Return [X, Y] of the center of cell containing provided text 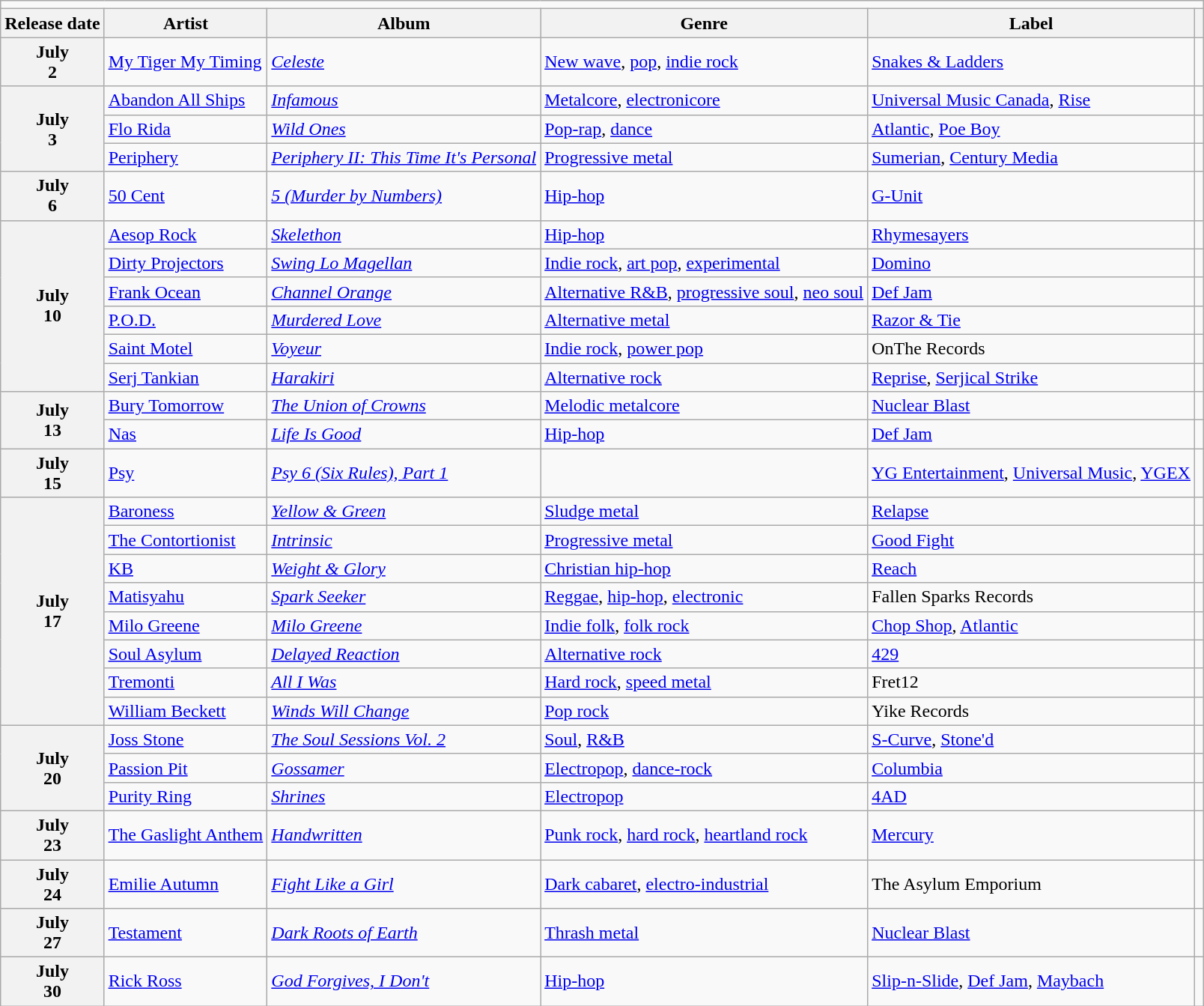
Abandon All Ships [186, 100]
Pop-rap, dance [704, 129]
Columbia [1032, 768]
Intrinsic [404, 540]
5 (Murder by Numbers) [404, 196]
July20 [52, 768]
Periphery II: This Time It's Personal [404, 157]
July3 [52, 129]
Shrines [404, 796]
Saint Motel [186, 348]
July10 [52, 306]
Pop rock [704, 711]
Domino [1032, 263]
Indie folk, folk rock [704, 625]
Artist [186, 23]
OnThe Records [1032, 348]
July27 [52, 933]
Razor & Tie [1032, 320]
Infamous [404, 100]
Serj Tankian [186, 377]
July2 [52, 61]
The Contortionist [186, 540]
Frank Ocean [186, 291]
William Beckett [186, 711]
S-Curve, Stone'd [1032, 739]
Alternative metal [704, 320]
The Asylum Emporium [1032, 884]
God Forgives, I Don't [404, 981]
KB [186, 569]
Atlantic, Poe Boy [1032, 129]
Fight Like a Girl [404, 884]
Dirty Projectors [186, 263]
July23 [52, 834]
Relapse [1032, 512]
Aesop Rock [186, 234]
Thrash metal [704, 933]
Label [1032, 23]
Good Fight [1032, 540]
Christian hip-hop [704, 569]
July15 [52, 473]
Tremonti [186, 682]
Slip-n-Slide, Def Jam, Maybach [1032, 981]
Harakiri [404, 377]
Release date [52, 23]
Periphery [186, 157]
Fret12 [1032, 682]
Snakes & Ladders [1032, 61]
Reach [1032, 569]
July17 [52, 611]
Passion Pit [186, 768]
Electropop [704, 796]
Weight & Glory [404, 569]
All I Was [404, 682]
Soul, R&B [704, 739]
Skelethon [404, 234]
Matisyahu [186, 597]
YG Entertainment, Universal Music, YGEX [1032, 473]
Reggae, hip-hop, electronic [704, 597]
July30 [52, 981]
July13 [52, 420]
Fallen Sparks Records [1032, 597]
The Soul Sessions Vol. 2 [404, 739]
Winds Will Change [404, 711]
Hard rock, speed metal [704, 682]
Universal Music Canada, Rise [1032, 100]
50 Cent [186, 196]
Chop Shop, Atlantic [1032, 625]
Flo Rida [186, 129]
New wave, pop, indie rock [704, 61]
Wild Ones [404, 129]
Album [404, 23]
Delayed Reaction [404, 654]
Rick Ross [186, 981]
Dark Roots of Earth [404, 933]
Indie rock, art pop, experimental [704, 263]
Dark cabaret, electro-industrial [704, 884]
Joss Stone [186, 739]
Indie rock, power pop [704, 348]
Testament [186, 933]
Mercury [1032, 834]
Voyeur [404, 348]
G-Unit [1032, 196]
Sumerian, Century Media [1032, 157]
Melodic metalcore [704, 406]
The Union of Crowns [404, 406]
Emilie Autumn [186, 884]
429 [1032, 654]
Bury Tomorrow [186, 406]
Channel Orange [404, 291]
Spark Seeker [404, 597]
Gossamer [404, 768]
Psy [186, 473]
Metalcore, electronicore [704, 100]
Psy 6 (Six Rules), Part 1 [404, 473]
Soul Asylum [186, 654]
Murdered Love [404, 320]
Baroness [186, 512]
Genre [704, 23]
Alternative R&B, progressive soul, neo soul [704, 291]
Yike Records [1032, 711]
Swing Lo Magellan [404, 263]
Purity Ring [186, 796]
Handwritten [404, 834]
Electropop, dance-rock [704, 768]
Sludge metal [704, 512]
July24 [52, 884]
4AD [1032, 796]
P.O.D. [186, 320]
Reprise, Serjical Strike [1032, 377]
Punk rock, hard rock, heartland rock [704, 834]
July6 [52, 196]
The Gaslight Anthem [186, 834]
Yellow & Green [404, 512]
Rhymesayers [1032, 234]
Celeste [404, 61]
Nas [186, 434]
My Tiger My Timing [186, 61]
Life Is Good [404, 434]
